Return the (x, y) coordinate for the center point of the cell that contains the specified text.  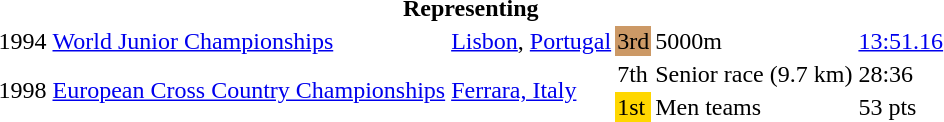
European Cross Country Championships (249, 90)
3rd (634, 41)
World Junior Championships (249, 41)
1st (634, 107)
Lisbon, Portugal (532, 41)
7th (634, 74)
Men teams (754, 107)
Ferrara, Italy (532, 90)
5000m (754, 41)
Senior race (9.7 km) (754, 74)
